Scan for the cell matching the given text and deliver its [X, Y] coordinate at center. 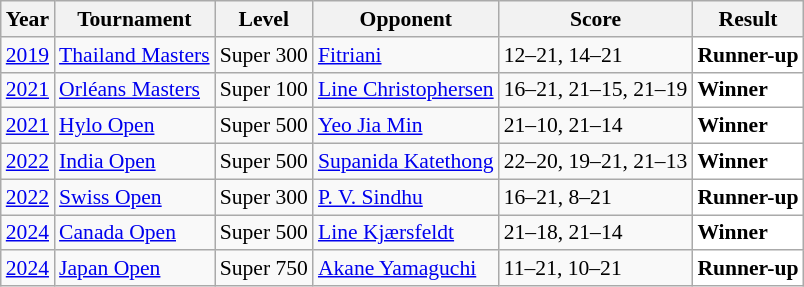
Line Kjærsfeldt [406, 233]
Canada Open [134, 233]
Level [264, 19]
Orléans Masters [134, 90]
16–21, 8–21 [596, 197]
11–21, 10–21 [596, 269]
Thailand Masters [134, 55]
12–21, 14–21 [596, 55]
21–18, 21–14 [596, 233]
21–10, 21–14 [596, 126]
Score [596, 19]
16–21, 21–15, 21–19 [596, 90]
22–20, 19–21, 21–13 [596, 162]
Swiss Open [134, 197]
Akane Yamaguchi [406, 269]
Opponent [406, 19]
Tournament [134, 19]
P. V. Sindhu [406, 197]
Super 100 [264, 90]
Hylo Open [134, 126]
Yeo Jia Min [406, 126]
Supanida Katethong [406, 162]
Super 750 [264, 269]
Japan Open [134, 269]
2019 [28, 55]
Year [28, 19]
Fitriani [406, 55]
India Open [134, 162]
Result [748, 19]
Line Christophersen [406, 90]
